Locate the cell with the specified text and output its (X, Y) center coordinate. 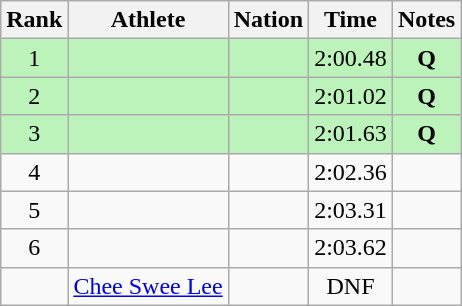
6 (34, 248)
2 (34, 96)
1 (34, 58)
2:00.48 (351, 58)
2:01.63 (351, 134)
2:01.02 (351, 96)
2:03.31 (351, 210)
Time (351, 20)
4 (34, 172)
DNF (351, 286)
Athlete (148, 20)
2:02.36 (351, 172)
5 (34, 210)
Rank (34, 20)
3 (34, 134)
Notes (426, 20)
Chee Swee Lee (148, 286)
Nation (268, 20)
2:03.62 (351, 248)
